Extract the (x, y) coordinate from the center of the cell holding the provided text.  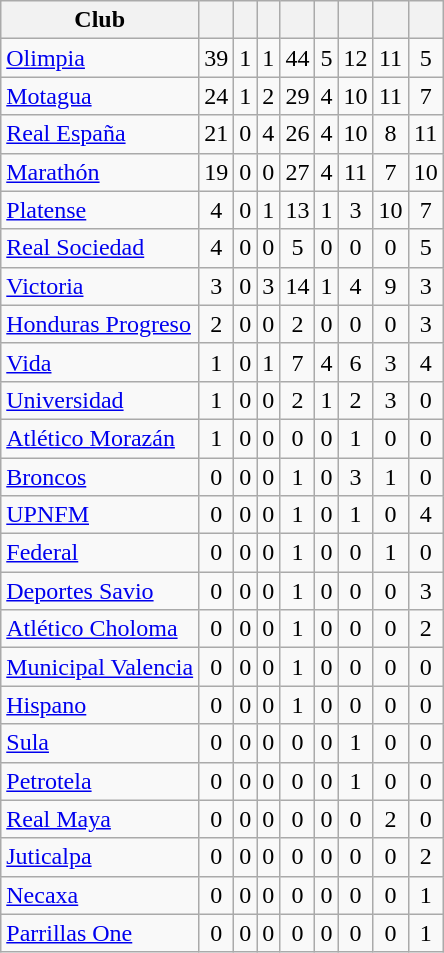
Motagua (100, 96)
44 (298, 58)
21 (216, 134)
14 (298, 286)
Atlético Choloma (100, 629)
Club (100, 20)
27 (298, 172)
Atlético Morazán (100, 438)
13 (298, 210)
Parrillas One (100, 933)
Universidad (100, 400)
Petrotela (100, 781)
Olimpia (100, 58)
Sula (100, 743)
Vida (100, 362)
Necaxa (100, 895)
Deportes Savio (100, 591)
Platense (100, 210)
Municipal Valencia (100, 667)
Real Sociedad (100, 248)
Real España (100, 134)
39 (216, 58)
Juticalpa (100, 857)
24 (216, 96)
6 (356, 362)
19 (216, 172)
26 (298, 134)
Victoria (100, 286)
9 (390, 286)
Broncos (100, 477)
UPNFM (100, 515)
Honduras Progreso (100, 324)
12 (356, 58)
Real Maya (100, 819)
8 (390, 134)
Marathón (100, 172)
29 (298, 96)
Federal (100, 553)
Hispano (100, 705)
